Find where the given text appears and provide that cell's center as [X, Y] coordinate. 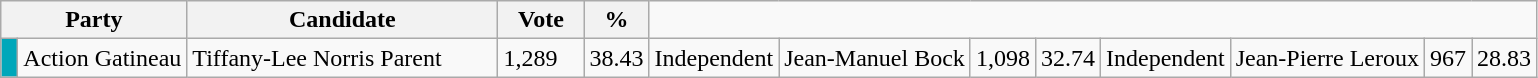
Tiffany-Lee Norris Parent [342, 58]
Action Gatineau [102, 58]
38.43 [616, 58]
Vote [541, 20]
Jean-Pierre Leroux [1327, 58]
28.83 [1504, 58]
1,098 [1002, 58]
Jean-Manuel Bock [875, 58]
% [616, 20]
967 [1448, 58]
1,289 [541, 58]
32.74 [1068, 58]
Candidate [342, 20]
Party [94, 20]
